From the cell containing the given text, extract its center point as [X, Y] coordinate. 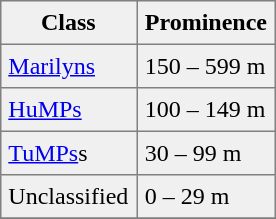
Class [68, 23]
Unclassified [68, 197]
150 – 599 m [206, 66]
Marilyns [68, 66]
Prominence [206, 23]
TuMPss [68, 153]
100 – 149 m [206, 110]
30 – 99 m [206, 153]
HuMPs [68, 110]
0 – 29 m [206, 197]
